Detect which cell encompasses the target text, then output its [x, y] center coordinate. 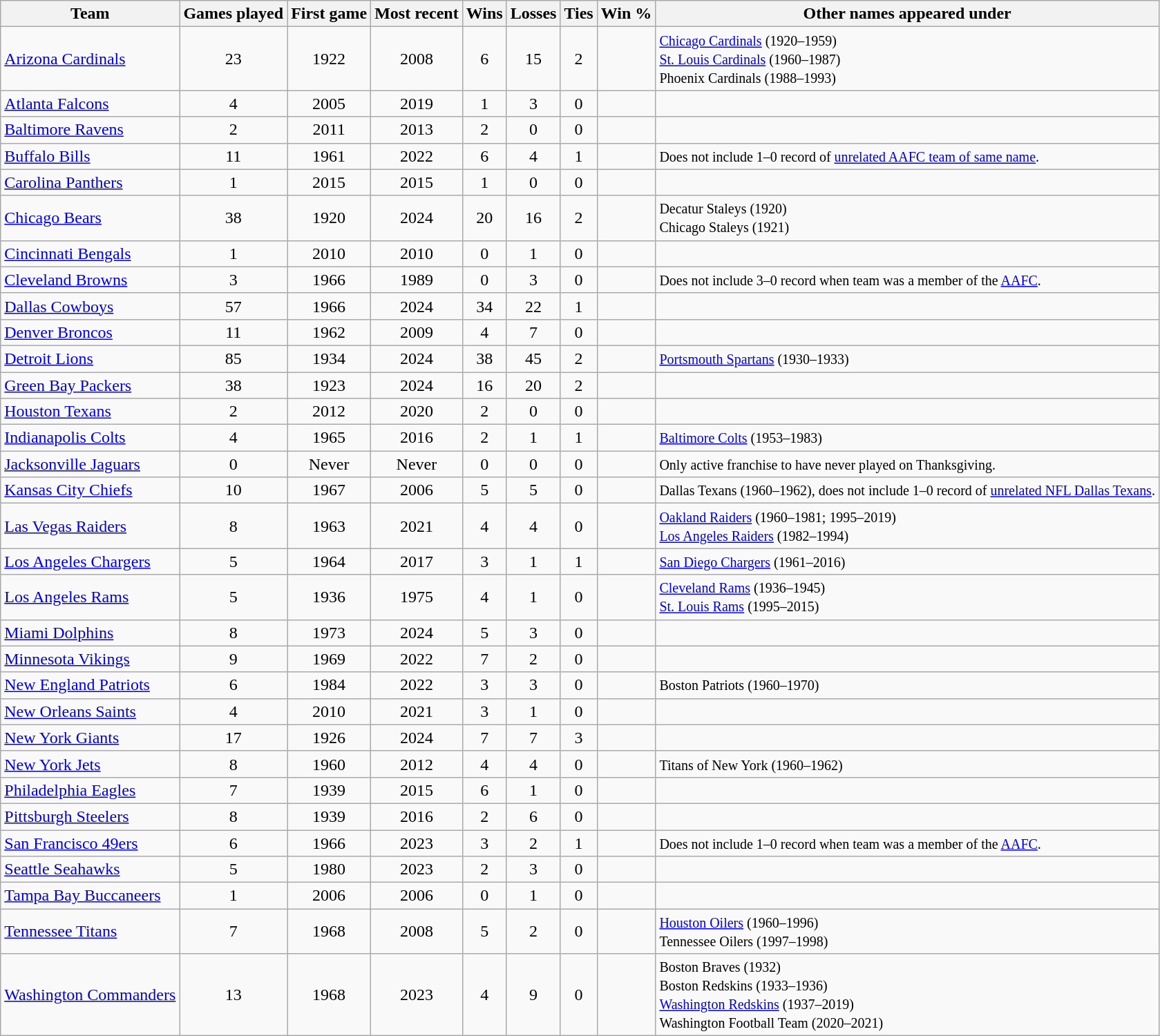
Houston Oilers (1960–1996)Tennessee Oilers (1997–1998) [908, 931]
Only active franchise to have never played on Thanksgiving. [908, 464]
Cleveland Browns [90, 280]
23 [234, 59]
Green Bay Packers [90, 385]
Does not include 1–0 record when team was a member of the AAFC. [908, 843]
Las Vegas Raiders [90, 526]
2019 [417, 104]
57 [234, 306]
Minnesota Vikings [90, 659]
15 [533, 59]
Miami Dolphins [90, 633]
2017 [417, 562]
First game [329, 14]
13 [234, 995]
Denver Broncos [90, 332]
New York Jets [90, 764]
San Francisco 49ers [90, 843]
1984 [329, 685]
1934 [329, 358]
1923 [329, 385]
Detroit Lions [90, 358]
San Diego Chargers (1961–2016) [908, 562]
2009 [417, 332]
Houston Texans [90, 412]
Cleveland Rams (1936–1945) St. Louis Rams (1995–2015) [908, 597]
Does not include 3–0 record when team was a member of the AAFC. [908, 280]
Titans of New York (1960–1962) [908, 764]
Carolina Panthers [90, 182]
2020 [417, 412]
Kansas City Chiefs [90, 490]
34 [484, 306]
Oakland Raiders (1960–1981; 1995–2019) Los Angeles Raiders (1982–1994) [908, 526]
1989 [417, 280]
1975 [417, 597]
Ties [579, 14]
Buffalo Bills [90, 156]
1922 [329, 59]
1969 [329, 659]
1962 [329, 332]
Most recent [417, 14]
Arizona Cardinals [90, 59]
Baltimore Colts (1953–1983) [908, 438]
Games played [234, 14]
Tampa Bay Buccaneers [90, 896]
22 [533, 306]
Portsmouth Spartans (1930–1933) [908, 358]
Wins [484, 14]
New Orleans Saints [90, 711]
1967 [329, 490]
1920 [329, 218]
85 [234, 358]
Losses [533, 14]
1973 [329, 633]
2011 [329, 130]
Boston Patriots (1960–1970) [908, 685]
Dallas Cowboys [90, 306]
Does not include 1–0 record of unrelated AAFC team of same name. [908, 156]
Win % [626, 14]
Indianapolis Colts [90, 438]
1960 [329, 764]
Atlanta Falcons [90, 104]
Team [90, 14]
1980 [329, 870]
Dallas Texans (1960–1962), does not include 1–0 record of unrelated NFL Dallas Texans. [908, 490]
1963 [329, 526]
2013 [417, 130]
Other names appeared under [908, 14]
1926 [329, 738]
10 [234, 490]
1936 [329, 597]
New England Patriots [90, 685]
45 [533, 358]
Los Angeles Chargers [90, 562]
Seattle Seahawks [90, 870]
Tennessee Titans [90, 931]
New York Giants [90, 738]
Pittsburgh Steelers [90, 816]
Los Angeles Rams [90, 597]
Washington Commanders [90, 995]
Chicago Bears [90, 218]
1965 [329, 438]
17 [234, 738]
Chicago Cardinals (1920–1959)St. Louis Cardinals (1960–1987)Phoenix Cardinals (1988–1993) [908, 59]
Baltimore Ravens [90, 130]
Boston Braves (1932)Boston Redskins (1933–1936)Washington Redskins (1937–2019)Washington Football Team (2020–2021) [908, 995]
2005 [329, 104]
Jacksonville Jaguars [90, 464]
1964 [329, 562]
1961 [329, 156]
Decatur Staleys (1920)Chicago Staleys (1921) [908, 218]
Philadelphia Eagles [90, 790]
Cincinnati Bengals [90, 253]
